Determine the (X, Y) coordinate at the center of the cell enclosing the given text.  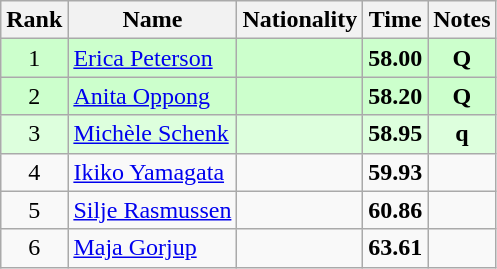
3 (34, 134)
Notes (462, 20)
Michèle Schenk (152, 134)
6 (34, 248)
4 (34, 172)
2 (34, 96)
58.20 (396, 96)
q (462, 134)
59.93 (396, 172)
Silje Rasmussen (152, 210)
Ikiko Yamagata (152, 172)
58.00 (396, 58)
58.95 (396, 134)
Erica Peterson (152, 58)
Nationality (300, 20)
63.61 (396, 248)
5 (34, 210)
60.86 (396, 210)
Anita Oppong (152, 96)
Rank (34, 20)
Name (152, 20)
Maja Gorjup (152, 248)
1 (34, 58)
Time (396, 20)
